From the cell containing the given text, extract its center point as (X, Y) coordinate. 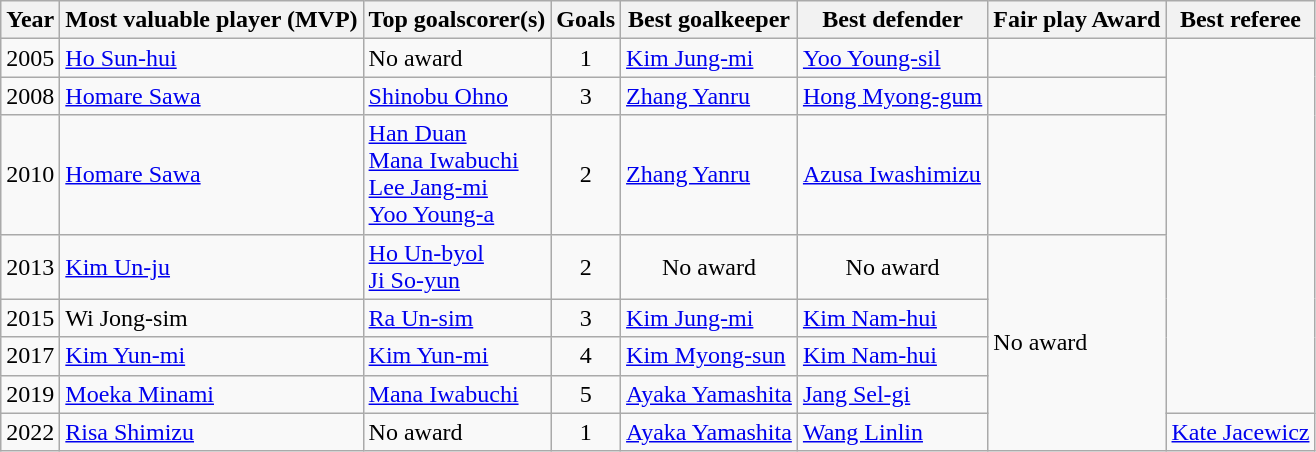
Ra Un-sim (457, 318)
2022 (30, 432)
4 (586, 356)
Han Duan Mana Iwabuchi Lee Jang-mi Yoo Young-a (457, 174)
Hong Myong-gum (892, 96)
2005 (30, 58)
Wang Linlin (892, 432)
2019 (30, 394)
Ho Un-byol Ji So-yun (457, 266)
Azusa Iwashimizu (892, 174)
Moeka Minami (212, 394)
Jang Sel-gi (892, 394)
2015 (30, 318)
Yoo Young-sil (892, 58)
Kate Jacewicz (1240, 432)
Wi Jong-sim (212, 318)
Ho Sun-hui (212, 58)
Best goalkeeper (710, 20)
Fair play Award (1077, 20)
Kim Un-ju (212, 266)
2013 (30, 266)
Top goalscorer(s) (457, 20)
Goals (586, 20)
5 (586, 394)
Best defender (892, 20)
Year (30, 20)
2008 (30, 96)
Most valuable player (MVP) (212, 20)
Kim Myong-sun (710, 356)
Mana Iwabuchi (457, 394)
2010 (30, 174)
Shinobu Ohno (457, 96)
Risa Shimizu (212, 432)
2017 (30, 356)
Best referee (1240, 20)
